Output the [x, y] coordinate of the center of the cell containing the given text.  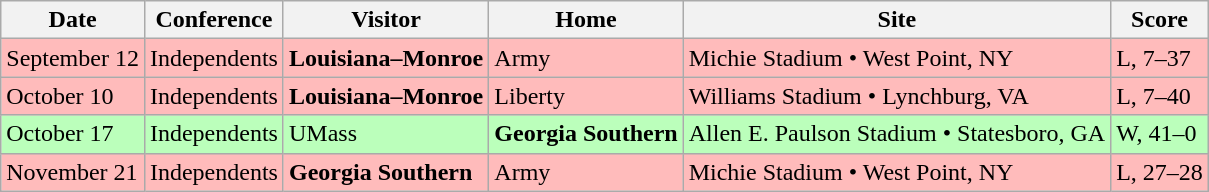
W, 41–0 [1160, 134]
Score [1160, 20]
Williams Stadium • Lynchburg, VA [896, 96]
September 12 [73, 58]
L, 7–40 [1160, 96]
Allen E. Paulson Stadium • Statesboro, GA [896, 134]
November 21 [73, 172]
L, 27–28 [1160, 172]
L, 7–37 [1160, 58]
October 17 [73, 134]
Date [73, 20]
October 10 [73, 96]
Conference [214, 20]
Home [586, 20]
Visitor [386, 20]
Liberty [586, 96]
UMass [386, 134]
Site [896, 20]
